Scan for the cell matching the given text and deliver its (x, y) coordinate at center. 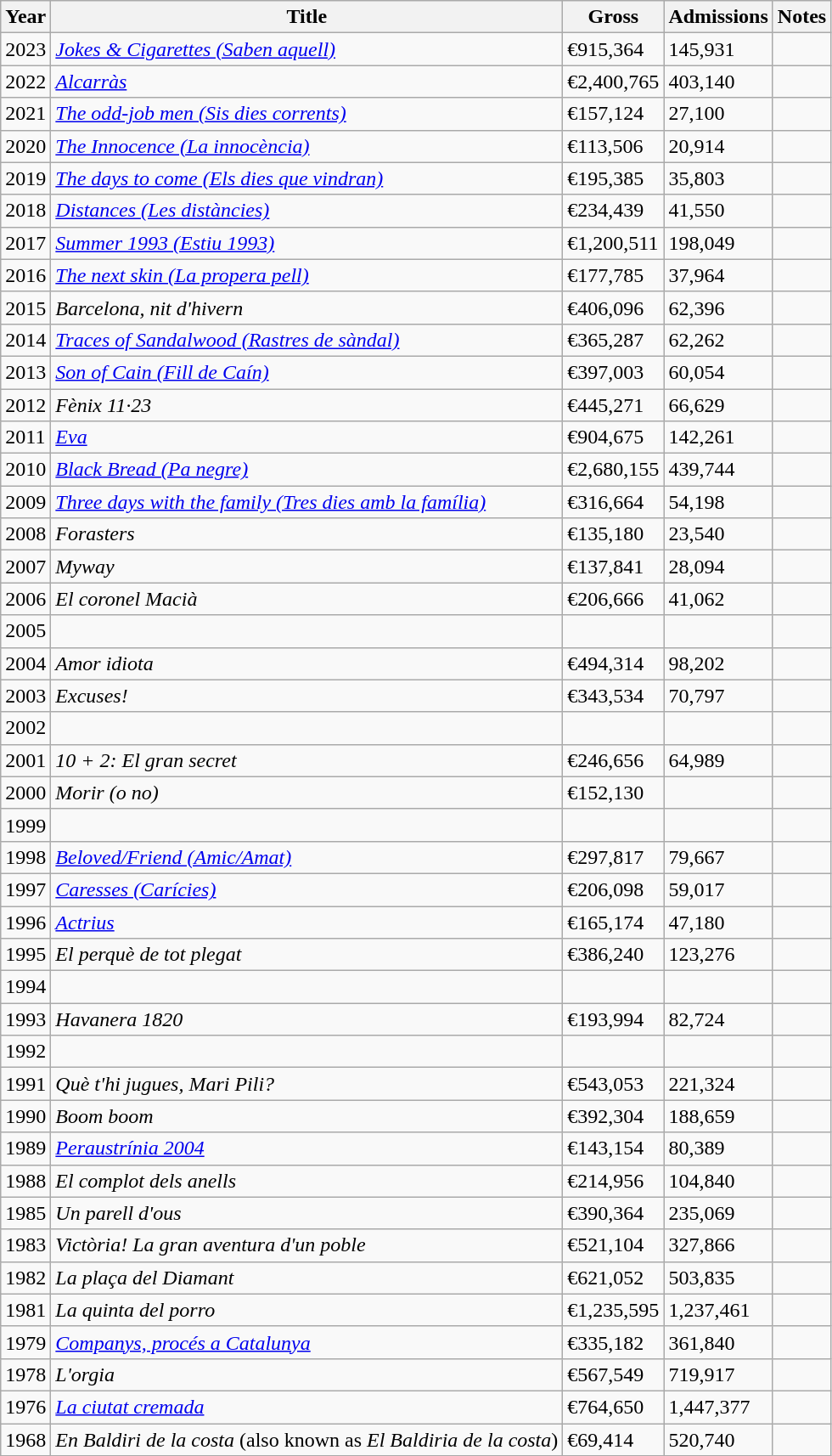
1,447,377 (718, 1407)
€316,664 (613, 502)
2014 (25, 340)
20,914 (718, 146)
Myway (307, 567)
28,094 (718, 567)
Notes (801, 17)
1994 (25, 987)
El perquè de tot plegat (307, 955)
47,180 (718, 922)
62,262 (718, 340)
41,550 (718, 211)
The next skin (La propera pell) (307, 275)
Un parell d'ous (307, 1213)
145,931 (718, 49)
2015 (25, 308)
1,237,461 (718, 1310)
Jokes & Cigarettes (Saben aquell) (307, 49)
Havanera 1820 (307, 1019)
1983 (25, 1245)
Year (25, 17)
€764,650 (613, 1407)
2004 (25, 663)
€297,817 (613, 857)
1998 (25, 857)
Què t'hi jugues, Mari Pili? (307, 1084)
2003 (25, 696)
98,202 (718, 663)
221,324 (718, 1084)
2001 (25, 760)
439,744 (718, 470)
The odd-job men (Sis dies corrents) (307, 114)
2022 (25, 82)
60,054 (718, 372)
€246,656 (613, 760)
37,964 (718, 275)
2008 (25, 534)
€214,956 (613, 1181)
€177,785 (613, 275)
1997 (25, 889)
€113,506 (613, 146)
1985 (25, 1213)
2023 (25, 49)
719,917 (718, 1374)
123,276 (718, 955)
€567,549 (613, 1374)
Companys, procés a Catalunya (307, 1342)
1989 (25, 1148)
1978 (25, 1374)
Title (307, 17)
Eva (307, 437)
En Baldiri de la costa (also known as El Baldiria de la costa) (307, 1440)
27,100 (718, 114)
1981 (25, 1310)
54,198 (718, 502)
2005 (25, 631)
Peraustrínia 2004 (307, 1148)
1976 (25, 1407)
2016 (25, 275)
€1,200,511 (613, 243)
64,989 (718, 760)
1993 (25, 1019)
2002 (25, 728)
520,740 (718, 1440)
Barcelona, nit d'hivern (307, 308)
€165,174 (613, 922)
€69,414 (613, 1440)
The Innocence (La innocència) (307, 146)
La ciutat cremada (307, 1407)
€397,003 (613, 372)
€2,400,765 (613, 82)
€234,439 (613, 211)
€521,104 (613, 1245)
41,062 (718, 599)
Morir (o no) (307, 793)
Actrius (307, 922)
1979 (25, 1342)
80,389 (718, 1148)
€494,314 (613, 663)
23,540 (718, 534)
El coronel Macià (307, 599)
79,667 (718, 857)
2020 (25, 146)
2007 (25, 567)
2010 (25, 470)
Boom boom (307, 1116)
€335,182 (613, 1342)
1988 (25, 1181)
Amor idiota (307, 663)
€365,287 (613, 340)
1982 (25, 1278)
€543,053 (613, 1084)
€206,098 (613, 889)
€392,304 (613, 1116)
€206,666 (613, 599)
Traces of Sandalwood (Rastres de sàndal) (307, 340)
€152,130 (613, 793)
66,629 (718, 405)
327,866 (718, 1245)
2012 (25, 405)
62,396 (718, 308)
2000 (25, 793)
Beloved/Friend (Amic/Amat) (307, 857)
The days to come (Els dies que vindran) (307, 178)
82,724 (718, 1019)
€2,680,155 (613, 470)
403,140 (718, 82)
Summer 1993 (Estiu 1993) (307, 243)
1999 (25, 825)
El complot dels anells (307, 1181)
Admissions (718, 17)
2013 (25, 372)
235,069 (718, 1213)
€343,534 (613, 696)
Excuses! (307, 696)
€904,675 (613, 437)
503,835 (718, 1278)
Gross (613, 17)
€195,385 (613, 178)
2011 (25, 437)
Caresses (Carícies) (307, 889)
1991 (25, 1084)
L'orgia (307, 1374)
104,840 (718, 1181)
€143,154 (613, 1148)
2019 (25, 178)
2021 (25, 114)
La quinta del porro (307, 1310)
59,017 (718, 889)
Three days with the family (Tres dies amb la família) (307, 502)
Alcarràs (307, 82)
Son of Cain (Fill de Caín) (307, 372)
142,261 (718, 437)
2017 (25, 243)
188,659 (718, 1116)
€193,994 (613, 1019)
Fènix 11·23 (307, 405)
Black Bread (Pa negre) (307, 470)
198,049 (718, 243)
2018 (25, 211)
361,840 (718, 1342)
1990 (25, 1116)
1995 (25, 955)
€445,271 (613, 405)
70,797 (718, 696)
€915,364 (613, 49)
€386,240 (613, 955)
€137,841 (613, 567)
€406,096 (613, 308)
La plaça del Diamant (307, 1278)
€1,235,595 (613, 1310)
€621,052 (613, 1278)
1992 (25, 1052)
1968 (25, 1440)
€390,364 (613, 1213)
€135,180 (613, 534)
Victòria! La gran aventura d'un poble (307, 1245)
Forasters (307, 534)
€157,124 (613, 114)
Distances (Les distàncies) (307, 211)
2009 (25, 502)
10 + 2: El gran secret (307, 760)
1996 (25, 922)
2006 (25, 599)
35,803 (718, 178)
